Extract the [x, y] coordinate from the center of the cell holding the provided text.  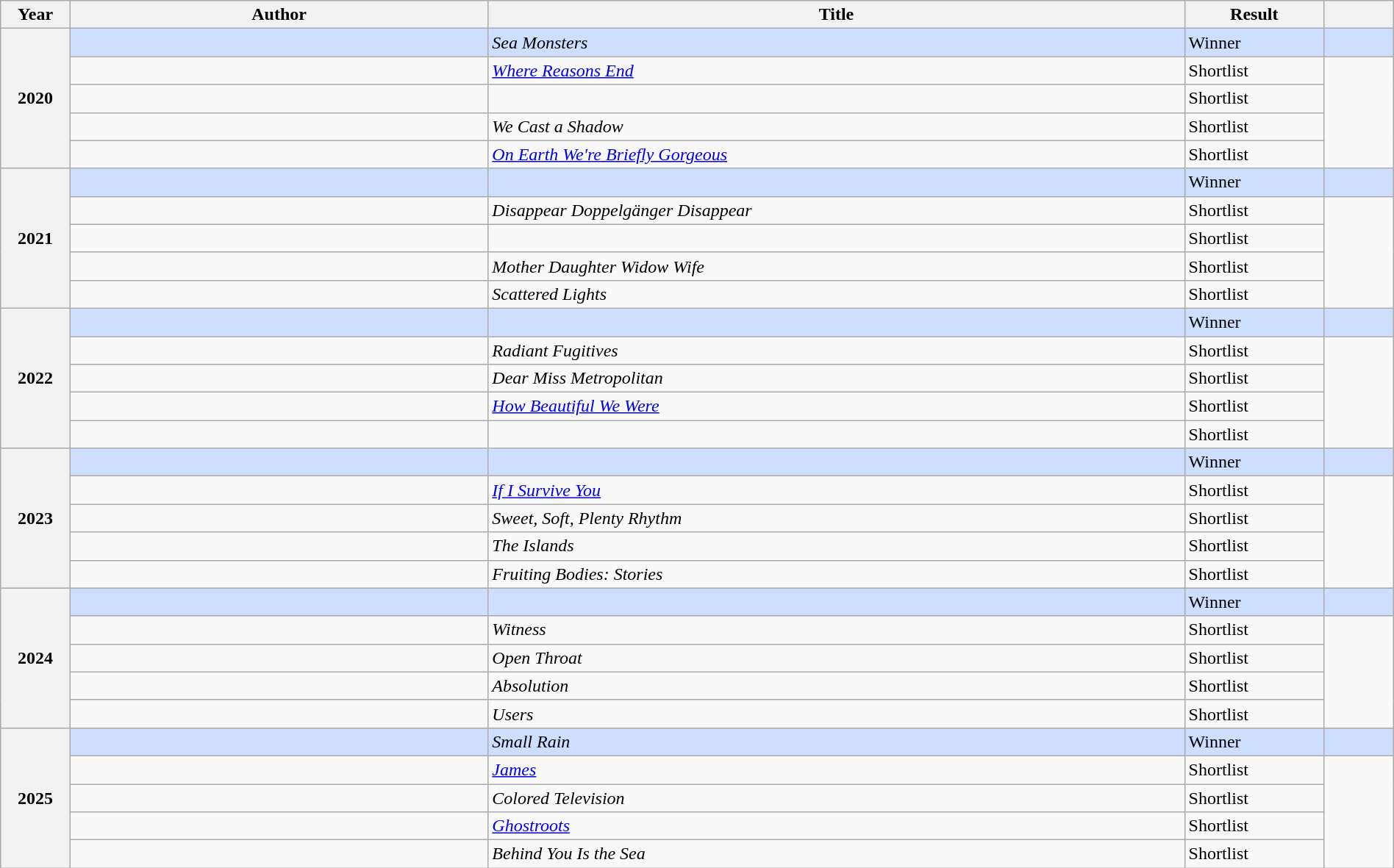
James [837, 770]
On Earth We're Briefly Gorgeous [837, 154]
2023 [35, 518]
Year [35, 15]
2020 [35, 98]
Mother Daughter Widow Wife [837, 266]
Users [837, 714]
Dear Miss Metropolitan [837, 379]
Behind You Is the Sea [837, 854]
Radiant Fugitives [837, 351]
Scattered Lights [837, 294]
Fruiting Bodies: Stories [837, 574]
Small Rain [837, 742]
Ghostroots [837, 826]
Result [1254, 15]
Open Throat [837, 658]
Where Reasons End [837, 71]
Author [279, 15]
The Islands [837, 546]
We Cast a Shadow [837, 126]
2021 [35, 238]
If I Survive You [837, 490]
Witness [837, 630]
Disappear Doppelgänger Disappear [837, 210]
Sweet, Soft, Plenty Rhythm [837, 518]
2025 [35, 797]
Title [837, 15]
2024 [35, 658]
Sea Monsters [837, 43]
Absolution [837, 686]
2022 [35, 378]
Colored Television [837, 797]
How Beautiful We Were [837, 406]
